For the text-containing cell, return its midpoint in [X, Y] coordinate format. 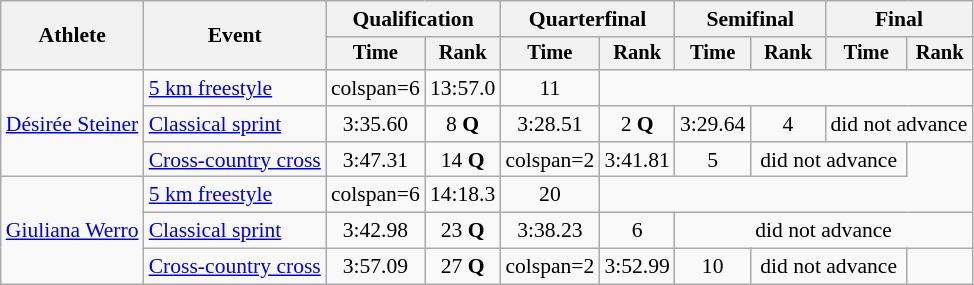
3:47.31 [376, 160]
3:35.60 [376, 124]
Désirée Steiner [72, 124]
3:52.99 [636, 267]
Event [235, 36]
10 [712, 267]
8 Q [462, 124]
Qualification [414, 19]
3:42.98 [376, 231]
3:41.81 [636, 160]
27 Q [462, 267]
Athlete [72, 36]
5 [712, 160]
4 [788, 124]
3:28.51 [550, 124]
6 [636, 231]
2 Q [636, 124]
11 [550, 88]
Giuliana Werro [72, 230]
14:18.3 [462, 195]
3:38.23 [550, 231]
14 Q [462, 160]
3:57.09 [376, 267]
13:57.0 [462, 88]
20 [550, 195]
3:29.64 [712, 124]
Semifinal [750, 19]
23 Q [462, 231]
Quarterfinal [588, 19]
Final [900, 19]
